Pinpoint the cell where the given text exists, returning its (X, Y) midpoint coordinate. 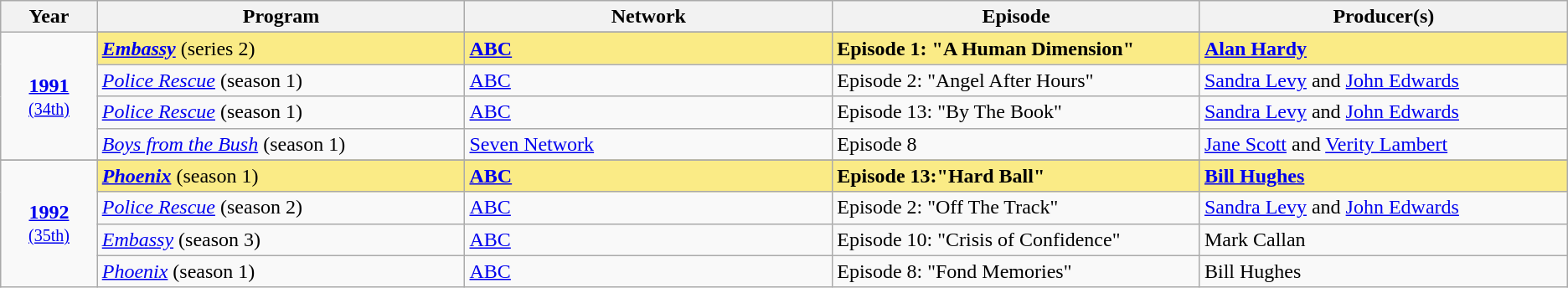
Seven Network (648, 144)
Episode (1017, 17)
Episode 10: "Crisis of Confidence" (1017, 239)
Episode 13: "By The Book" (1017, 112)
Episode 2: "Angel After Hours" (1017, 80)
Jane Scott and Verity Lambert (1384, 144)
Network (648, 17)
Episode 8 (1017, 144)
Embassy (season 3) (281, 239)
Episode 8: "Fond Memories" (1017, 271)
Episode 1: "A Human Dimension" (1017, 49)
Boys from the Bush (season 1) (281, 144)
1991(34th) (49, 96)
Embassy (series 2) (281, 49)
Year (49, 17)
Alan Hardy (1384, 49)
Mark Callan (1384, 239)
Producer(s) (1384, 17)
Episode 13:"Hard Ball" (1017, 176)
Episode 2: "Off The Track" (1017, 208)
Police Rescue (season 2) (281, 208)
1992(35th) (49, 224)
Program (281, 17)
